Return the [x, y] coordinate for the center point of the cell that contains the specified text.  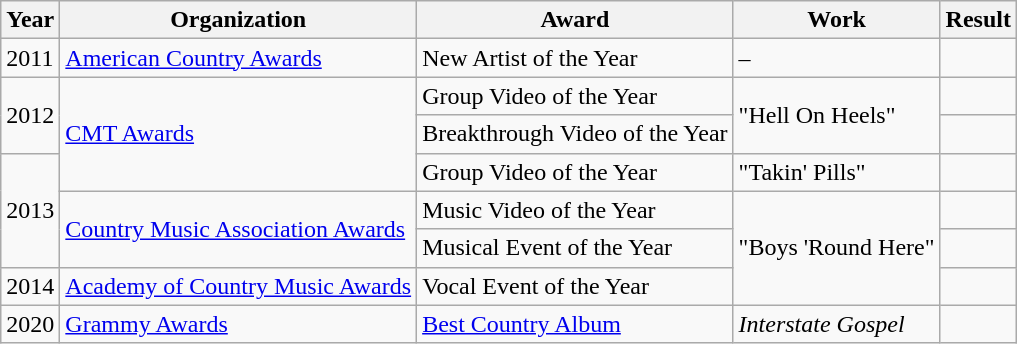
Breakthrough Video of the Year [575, 134]
New Artist of the Year [575, 58]
Grammy Awards [238, 324]
– [836, 58]
Year [30, 20]
CMT Awards [238, 134]
Musical Event of the Year [575, 248]
"Hell On Heels" [836, 115]
"Takin' Pills" [836, 172]
2014 [30, 286]
Interstate Gospel [836, 324]
Best Country Album [575, 324]
Vocal Event of the Year [575, 286]
2020 [30, 324]
Country Music Association Awards [238, 229]
2013 [30, 210]
"Boys 'Round Here" [836, 248]
Organization [238, 20]
Academy of Country Music Awards [238, 286]
Award [575, 20]
American Country Awards [238, 58]
2012 [30, 115]
Result [978, 20]
2011 [30, 58]
Work [836, 20]
Music Video of the Year [575, 210]
